Pinpoint the cell where the given text exists, returning its (X, Y) midpoint coordinate. 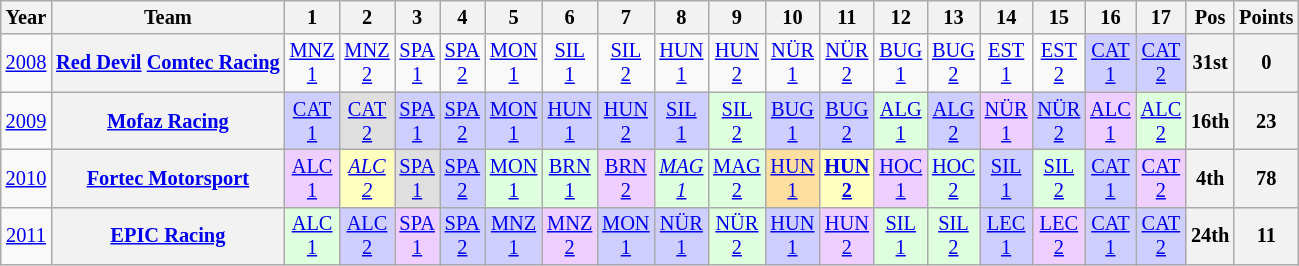
BRN1 (570, 178)
EST2 (1058, 63)
HOC2 (954, 178)
8 (681, 17)
23 (1266, 121)
2011 (26, 236)
14 (1006, 17)
BRN2 (626, 178)
7 (626, 17)
4 (462, 17)
EPIC Racing (168, 236)
2008 (26, 63)
MAG2 (736, 178)
LEC1 (1006, 236)
Mofaz Racing (168, 121)
ALG1 (900, 121)
HOC1 (900, 178)
15 (1058, 17)
LEC2 (1058, 236)
Year (26, 17)
16th (1210, 121)
4th (1210, 178)
0 (1266, 63)
1 (312, 17)
31st (1210, 63)
17 (1161, 17)
24th (1210, 236)
Red Devil Comtec Racing (168, 63)
Fortec Motorsport (168, 178)
EST1 (1006, 63)
9 (736, 17)
2010 (26, 178)
Team (168, 17)
Points (1266, 17)
Pos (1210, 17)
3 (418, 17)
6 (570, 17)
78 (1266, 178)
2009 (26, 121)
16 (1110, 17)
13 (954, 17)
10 (793, 17)
2 (368, 17)
12 (900, 17)
5 (514, 17)
ALG2 (954, 121)
MAG1 (681, 178)
